Capture the cell that displays the provided text and extract its (x, y) central coordinate. 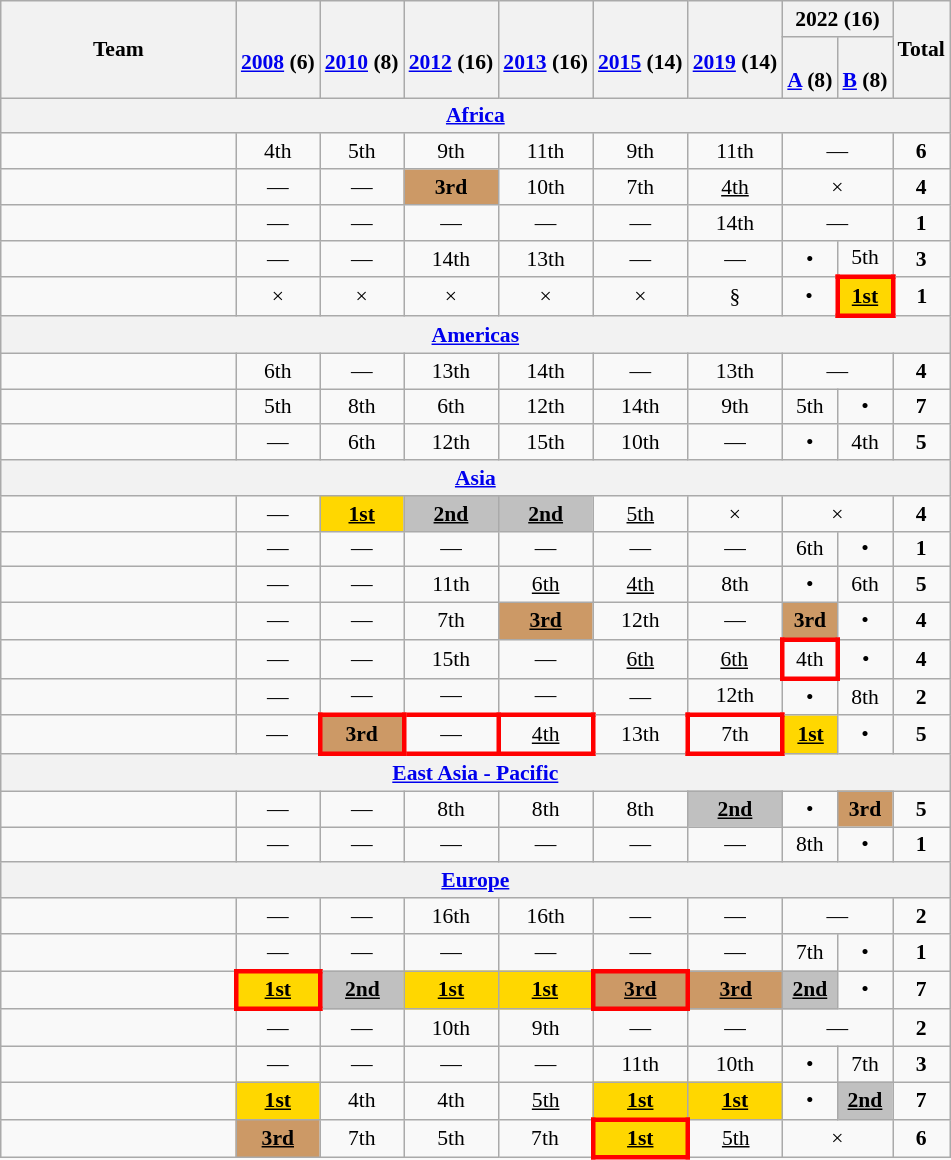
2015 (14) (640, 50)
§ (736, 298)
Team (118, 50)
Total (922, 50)
2008 (6) (278, 50)
2013 (16) (546, 50)
2010 (8) (362, 50)
Americas (476, 334)
A (8) (810, 68)
Africa (476, 116)
2012 (16) (452, 50)
2022 (16) (837, 19)
2019 (14) (736, 50)
B (8) (864, 68)
East Asia - Pacific (476, 772)
Europe (476, 881)
Asia (476, 478)
